Search for the cell housing the specified text and yield its [X, Y] center coordinate. 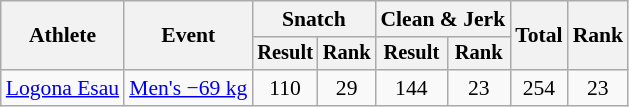
144 [411, 88]
110 [285, 88]
254 [538, 88]
Athlete [62, 36]
29 [347, 88]
Snatch [314, 19]
Logona Esau [62, 88]
Clean & Jerk [442, 19]
Event [188, 36]
Total [538, 36]
Men's −69 kg [188, 88]
